Capture the cell that displays the provided text and extract its [x, y] central coordinate. 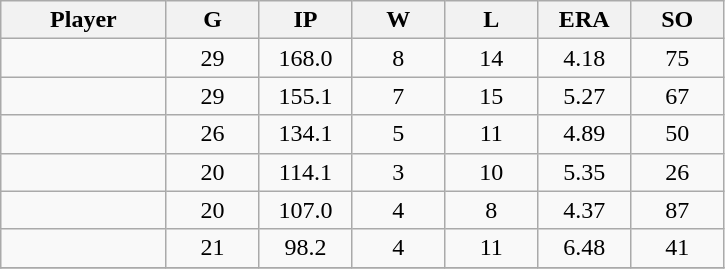
SO [678, 20]
G [212, 20]
ERA [584, 20]
21 [212, 248]
67 [678, 96]
41 [678, 248]
IP [306, 20]
3 [398, 172]
5.27 [584, 96]
5 [398, 134]
10 [492, 172]
50 [678, 134]
W [398, 20]
4.37 [584, 210]
75 [678, 58]
15 [492, 96]
114.1 [306, 172]
6.48 [584, 248]
L [492, 20]
Player [84, 20]
4.89 [584, 134]
107.0 [306, 210]
168.0 [306, 58]
14 [492, 58]
4.18 [584, 58]
5.35 [584, 172]
98.2 [306, 248]
7 [398, 96]
87 [678, 210]
155.1 [306, 96]
134.1 [306, 134]
